Determine the [x, y] coordinate at the center of the cell enclosing the given text.  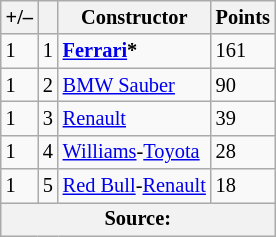
18 [243, 186]
3 [48, 118]
Source: [138, 219]
Renault [134, 118]
Ferrari* [134, 51]
Williams-Toyota [134, 152]
28 [243, 152]
BMW Sauber [134, 85]
2 [48, 85]
Points [243, 17]
4 [48, 152]
39 [243, 118]
Constructor [134, 17]
90 [243, 85]
5 [48, 186]
161 [243, 51]
+/– [20, 17]
Red Bull-Renault [134, 186]
